Return [X, Y] of the center of cell containing provided text 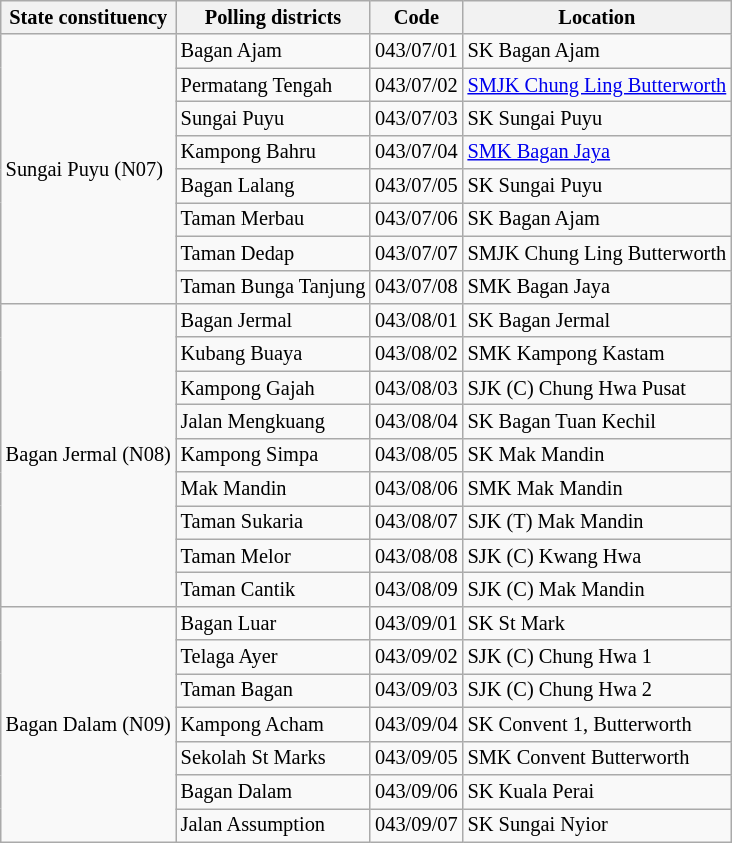
043/09/03 [416, 690]
Taman Melor [273, 556]
043/07/06 [416, 219]
Permatang Tengah [273, 85]
043/08/07 [416, 522]
Polling districts [273, 17]
SK Sungai Nyior [598, 825]
Bagan Dalam [273, 791]
Sekolah St Marks [273, 758]
043/07/02 [416, 85]
043/08/08 [416, 556]
043/07/05 [416, 186]
043/09/01 [416, 623]
SK Convent 1, Butterworth [598, 724]
SK Bagan Tuan Kechil [598, 421]
SK Kuala Perai [598, 791]
Jalan Assumption [273, 825]
Sungai Puyu (N07) [88, 168]
Kampong Acham [273, 724]
SJK (C) Chung Hwa 2 [598, 690]
043/08/09 [416, 589]
Taman Bunga Tanjung [273, 287]
SJK (C) Mak Mandin [598, 589]
Taman Sukaria [273, 522]
State constituency [88, 17]
SK St Mark [598, 623]
Sungai Puyu [273, 118]
043/09/02 [416, 657]
043/07/04 [416, 152]
Bagan Luar [273, 623]
SJK (C) Chung Hwa Pusat [598, 388]
Bagan Ajam [273, 51]
Kampong Simpa [273, 455]
SMK Mak Mandin [598, 489]
043/08/05 [416, 455]
043/09/07 [416, 825]
SMK Convent Butterworth [598, 758]
043/08/04 [416, 421]
SMK Kampong Kastam [598, 354]
043/07/08 [416, 287]
Kampong Gajah [273, 388]
043/09/04 [416, 724]
SK Bagan Jermal [598, 320]
Bagan Dalam (N09) [88, 724]
043/08/01 [416, 320]
Taman Merbau [273, 219]
Taman Bagan [273, 690]
043/08/02 [416, 354]
SK Mak Mandin [598, 455]
Bagan Lalang [273, 186]
Mak Mandin [273, 489]
SJK (T) Mak Mandin [598, 522]
Bagan Jermal [273, 320]
Jalan Mengkuang [273, 421]
Taman Cantik [273, 589]
043/09/05 [416, 758]
043/07/07 [416, 253]
Telaga Ayer [273, 657]
Code [416, 17]
SJK (C) Kwang Hwa [598, 556]
SJK (C) Chung Hwa 1 [598, 657]
043/08/06 [416, 489]
043/09/06 [416, 791]
Bagan Jermal (N08) [88, 454]
Taman Dedap [273, 253]
043/08/03 [416, 388]
043/07/01 [416, 51]
043/07/03 [416, 118]
Kubang Buaya [273, 354]
Location [598, 17]
Kampong Bahru [273, 152]
